Extract the (x, y) coordinate from the center of the cell holding the provided text.  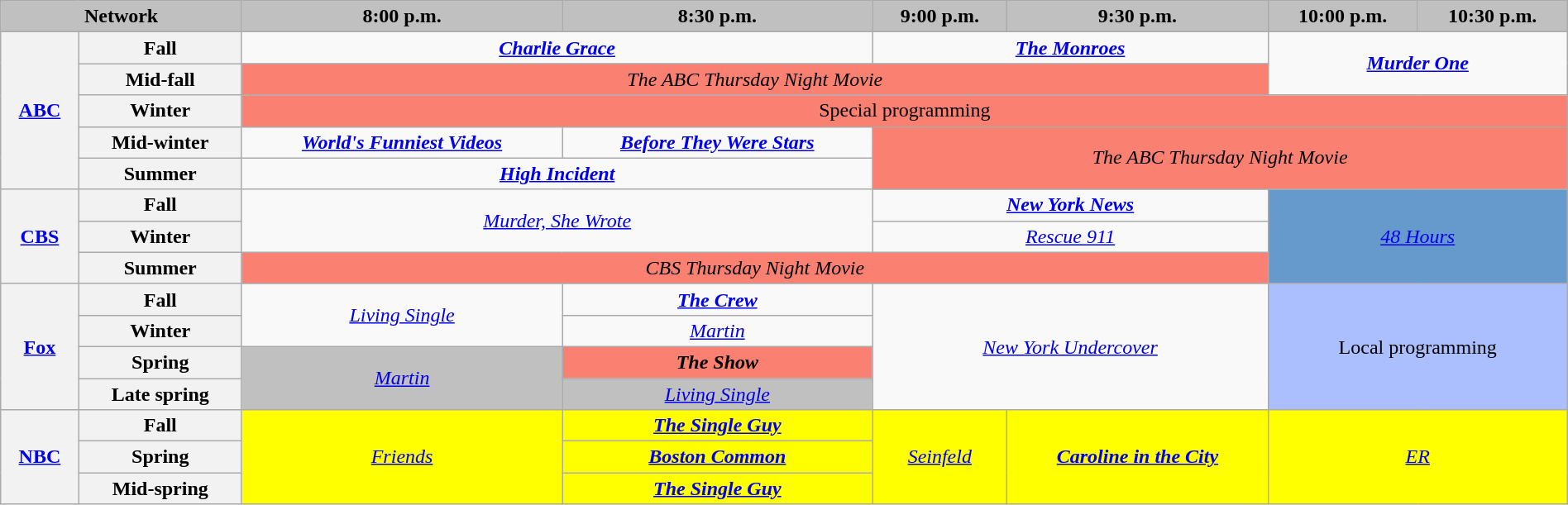
CBS Thursday Night Movie (754, 268)
Charlie Grace (557, 48)
The Crew (718, 299)
The Show (718, 362)
CBS (40, 236)
9:00 p.m. (939, 17)
10:00 p.m. (1343, 17)
New York News (1070, 205)
Fox (40, 346)
48 Hours (1417, 236)
Mid-winter (160, 142)
10:30 p.m. (1492, 17)
8:30 p.m. (718, 17)
Seinfeld (939, 457)
Friends (402, 457)
Boston Common (718, 457)
ABC (40, 111)
New York Undercover (1070, 346)
Murder, She Wrote (557, 221)
Late spring (160, 394)
Special programming (905, 111)
Mid-spring (160, 488)
World's Funniest Videos (402, 142)
9:30 p.m. (1138, 17)
The Monroes (1070, 48)
High Incident (557, 174)
Caroline in the City (1138, 457)
Network (122, 17)
8:00 p.m. (402, 17)
Rescue 911 (1070, 236)
Murder One (1417, 64)
Before They Were Stars (718, 142)
Mid-fall (160, 79)
NBC (40, 457)
Local programming (1417, 346)
ER (1417, 457)
